Pinpoint the cell where the given text exists, returning its (X, Y) midpoint coordinate. 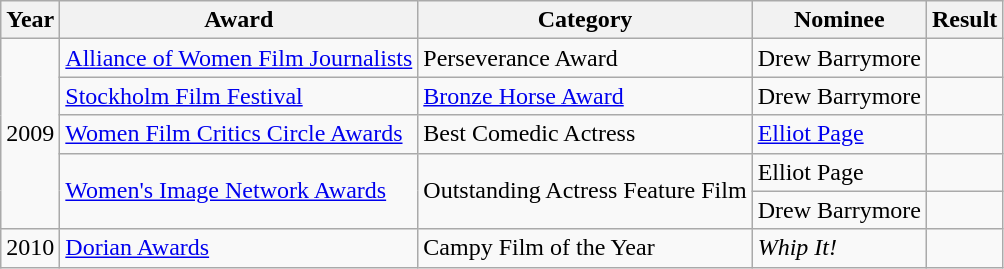
Best Comedic Actress (585, 134)
Bronze Horse Award (585, 96)
Award (239, 20)
Campy Film of the Year (585, 248)
2010 (30, 248)
Outstanding Actress Feature Film (585, 191)
Perseverance Award (585, 58)
Dorian Awards (239, 248)
2009 (30, 134)
Nominee (839, 20)
Result (964, 20)
Women Film Critics Circle Awards (239, 134)
Alliance of Women Film Journalists (239, 58)
Stockholm Film Festival (239, 96)
Whip It! (839, 248)
Year (30, 20)
Women's Image Network Awards (239, 191)
Category (585, 20)
